For the text-containing cell, return its midpoint in [X, Y] coordinate format. 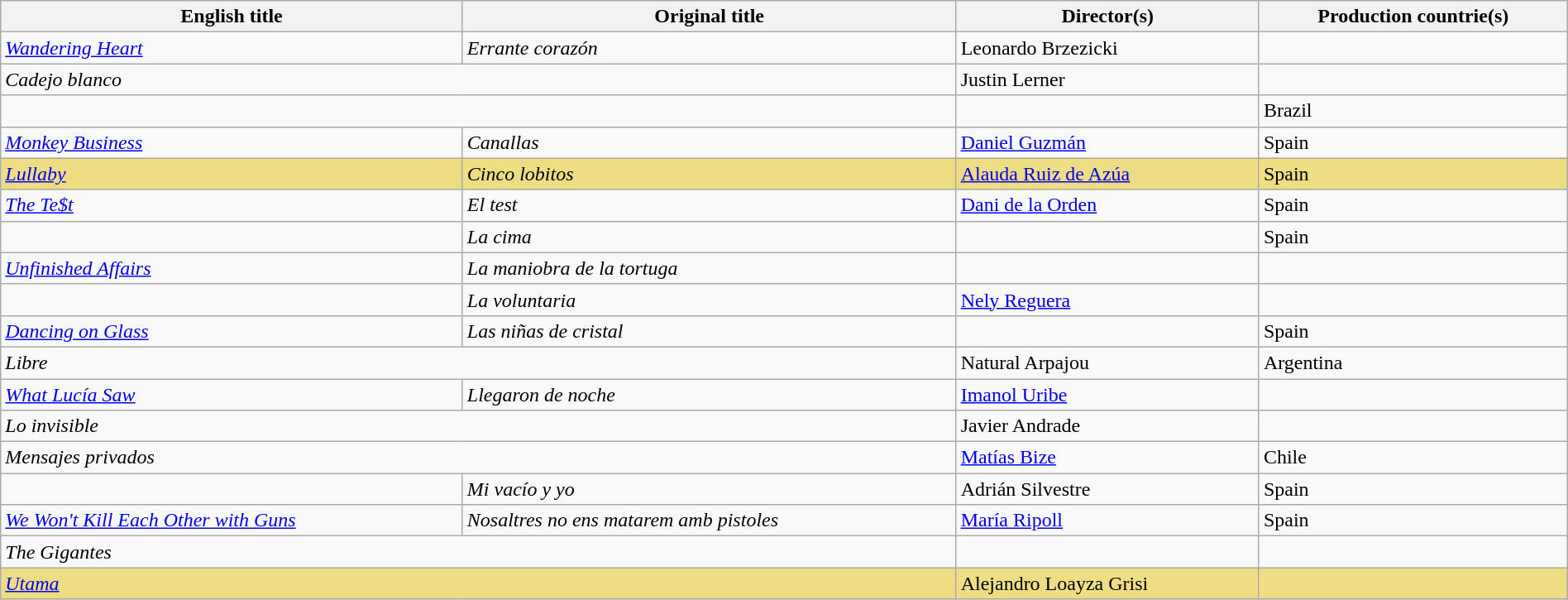
María Ripoll [1107, 521]
Director(s) [1107, 17]
Alejandro Loayza Grisi [1107, 583]
Leonardo Brzezicki [1107, 48]
Cadejo blanco [478, 79]
Adrián Silvestre [1107, 489]
Matías Bize [1107, 458]
La maniobra de la tortuga [710, 268]
What Lucía Saw [232, 395]
Lo invisible [478, 426]
The Te$t [232, 205]
Alauda Ruiz de Azúa [1107, 174]
Dancing on Glass [232, 331]
El test [710, 205]
English title [232, 17]
Justin Lerner [1107, 79]
Mi vacío y yo [710, 489]
Mensajes privados [478, 458]
Lullaby [232, 174]
Chile [1413, 458]
La cima [710, 237]
Brazil [1413, 111]
Natural Arpajou [1107, 362]
La voluntaria [710, 300]
We Won't Kill Each Other with Guns [232, 521]
Production countrie(s) [1413, 17]
Javier Andrade [1107, 426]
Cinco lobitos [710, 174]
Utama [478, 583]
Nosaltres no ens matarem amb pistoles [710, 521]
Monkey Business [232, 142]
Nely Reguera [1107, 300]
Argentina [1413, 362]
Dani de la Orden [1107, 205]
Original title [710, 17]
Errante corazón [710, 48]
Daniel Guzmán [1107, 142]
Libre [478, 362]
Canallas [710, 142]
Unfinished Affairs [232, 268]
The Gigantes [478, 552]
Imanol Uribe [1107, 395]
Las niñas de cristal [710, 331]
Llegaron de noche [710, 395]
Wandering Heart [232, 48]
